Scan for the cell matching the given text and deliver its [x, y] coordinate at center. 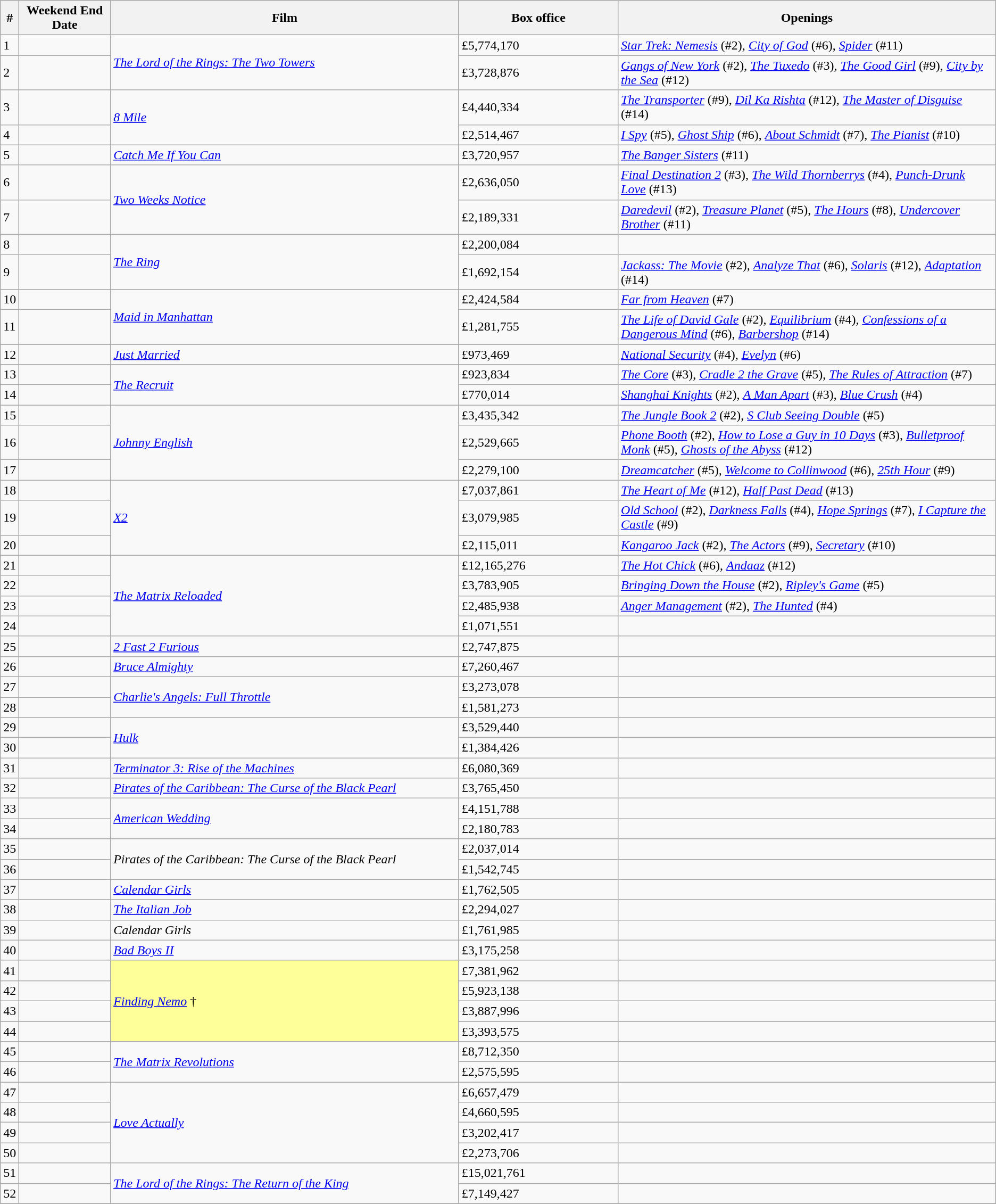
Love Actually [285, 1123]
The Ring [285, 262]
5 [10, 155]
£2,747,875 [538, 646]
11 [10, 327]
25 [10, 646]
£5,923,138 [538, 991]
13 [10, 375]
7 [10, 217]
Maid in Manhattan [285, 316]
8 Mile [285, 117]
Jackass: The Movie (#2), Analyze That (#6), Solaris (#12), Adaptation (#14) [807, 271]
£5,774,170 [538, 45]
The Lord of the Rings: The Two Towers [285, 63]
8 [10, 244]
48 [10, 1112]
Bringing Down the House (#2), Ripley's Game (#5) [807, 585]
£3,728,876 [538, 72]
23 [10, 606]
46 [10, 1072]
£3,202,417 [538, 1133]
£2,575,595 [538, 1072]
Film [285, 18]
33 [10, 809]
Terminator 3: Rise of the Machines [285, 768]
£4,440,334 [538, 108]
32 [10, 788]
£2,424,584 [538, 299]
£2,115,011 [538, 545]
National Security (#4), Evelyn (#6) [807, 354]
£2,279,100 [538, 470]
38 [10, 910]
The Jungle Book 2 (#2), S Club Seeing Double (#5) [807, 415]
Charlie's Angels: Full Throttle [285, 697]
17 [10, 470]
31 [10, 768]
18 [10, 490]
The Italian Job [285, 910]
£2,485,938 [538, 606]
Far from Heaven (#7) [807, 299]
The Lord of the Rings: The Return of the King [285, 1183]
£2,636,050 [538, 182]
47 [10, 1092]
£2,180,783 [538, 829]
Gangs of New York (#2), The Tuxedo (#3), The Good Girl (#9), City by the Sea (#12) [807, 72]
£3,529,440 [538, 728]
10 [10, 299]
£7,037,861 [538, 490]
Hulk [285, 738]
Weekend End Date [65, 18]
£2,514,467 [538, 135]
37 [10, 889]
£3,273,078 [538, 687]
The Heart of Me (#12), Half Past Dead (#13) [807, 490]
4 [10, 135]
Phone Booth (#2), How to Lose a Guy in 10 Days (#3), Bulletproof Monk (#5), Ghosts of the Abyss (#12) [807, 443]
15 [10, 415]
The Matrix Revolutions [285, 1062]
Bad Boys II [285, 950]
52 [10, 1193]
X2 [285, 517]
£1,071,551 [538, 626]
£2,189,331 [538, 217]
£3,435,342 [538, 415]
6 [10, 182]
21 [10, 565]
Two Weeks Notice [285, 200]
34 [10, 829]
£3,393,575 [538, 1031]
£7,381,962 [538, 970]
£973,469 [538, 354]
14 [10, 395]
Final Destination 2 (#3), The Wild Thornberrys (#4), Punch-Drunk Love (#13) [807, 182]
£3,175,258 [538, 950]
£2,294,027 [538, 910]
2 Fast 2 Furious [285, 646]
The Life of David Gale (#2), Equilibrium (#4), Confessions of a Dangerous Mind (#6), Barbershop (#14) [807, 327]
£6,657,479 [538, 1092]
Openings [807, 18]
20 [10, 545]
£1,581,273 [538, 707]
Star Trek: Nemesis (#2), City of God (#6), Spider (#11) [807, 45]
I Spy (#5), Ghost Ship (#6), About Schmidt (#7), The Pianist (#10) [807, 135]
£770,014 [538, 395]
American Wedding [285, 819]
51 [10, 1173]
£3,079,985 [538, 517]
£2,529,665 [538, 443]
27 [10, 687]
28 [10, 707]
2 [10, 72]
30 [10, 748]
22 [10, 585]
£4,660,595 [538, 1112]
£3,765,450 [538, 788]
£6,080,369 [538, 768]
3 [10, 108]
Catch Me If You Can [285, 155]
Old School (#2), Darkness Falls (#4), Hope Springs (#7), I Capture the Castle (#9) [807, 517]
Dreamcatcher (#5), Welcome to Collinwood (#6), 25th Hour (#9) [807, 470]
# [10, 18]
36 [10, 869]
The Hot Chick (#6), Andaaz (#12) [807, 565]
40 [10, 950]
Kangaroo Jack (#2), The Actors (#9), Secretary (#10) [807, 545]
£1,761,985 [538, 930]
£3,720,957 [538, 155]
Finding Nemo † [285, 1001]
The Recruit [285, 385]
49 [10, 1133]
41 [10, 970]
The Transporter (#9), Dil Ka Rishta (#12), The Master of Disguise (#14) [807, 108]
Johnny English [285, 443]
£12,165,276 [538, 565]
43 [10, 1011]
45 [10, 1052]
35 [10, 849]
50 [10, 1153]
£7,260,467 [538, 666]
£15,021,761 [538, 1173]
£2,200,084 [538, 244]
£3,887,996 [538, 1011]
29 [10, 728]
Shanghai Knights (#2), A Man Apart (#3), Blue Crush (#4) [807, 395]
1 [10, 45]
£3,783,905 [538, 585]
£1,384,426 [538, 748]
44 [10, 1031]
£1,692,154 [538, 271]
12 [10, 354]
£923,834 [538, 375]
£4,151,788 [538, 809]
Just Married [285, 354]
£7,149,427 [538, 1193]
16 [10, 443]
£1,762,505 [538, 889]
£2,037,014 [538, 849]
42 [10, 991]
Box office [538, 18]
24 [10, 626]
£8,712,350 [538, 1052]
The Banger Sisters (#11) [807, 155]
9 [10, 271]
Bruce Almighty [285, 666]
£2,273,706 [538, 1153]
The Core (#3), Cradle 2 the Grave (#5), The Rules of Attraction (#7) [807, 375]
£1,281,755 [538, 327]
19 [10, 517]
The Matrix Reloaded [285, 596]
£1,542,745 [538, 869]
Anger Management (#2), The Hunted (#4) [807, 606]
Daredevil (#2), Treasure Planet (#5), The Hours (#8), Undercover Brother (#11) [807, 217]
26 [10, 666]
39 [10, 930]
